Identify which cell holds the provided text, then report its (x, y) central coordinate. 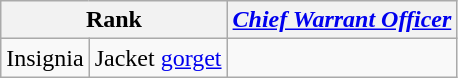
Insignia (45, 58)
Chief Warrant Officer (342, 20)
Rank (114, 20)
Jacket gorget (158, 58)
